Find where the given text appears and provide that cell's center as [x, y] coordinate. 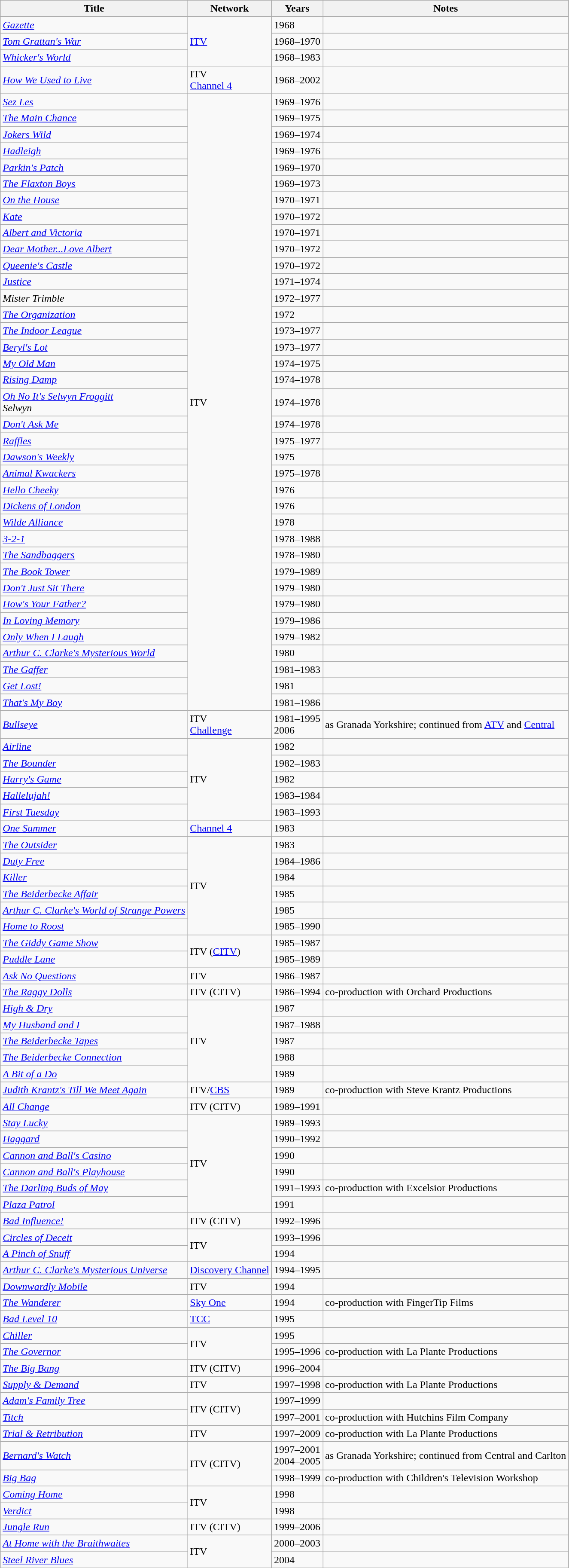
2004 [297, 1559]
At Home with the Braithwaites [94, 1543]
Queenie's Castle [94, 266]
1988 [297, 1058]
Sky One [230, 1303]
Mister Trimble [94, 298]
Notes [446, 9]
Sez Les [94, 102]
1997–1999 [297, 1401]
1968–1983 [297, 58]
Discovery Channel [230, 1270]
Title [94, 9]
ITVChannel 4 [230, 80]
Judith Krantz's Till We Meet Again [94, 1090]
High & Dry [94, 1008]
The Sandbaggers [94, 555]
Coming Home [94, 1494]
The Flaxton Boys [94, 183]
3-2-1 [94, 539]
Hello Cheeky [94, 489]
1978–1980 [297, 555]
1969–1970 [297, 167]
1992–1996 [297, 1221]
1981–19952006 [297, 724]
1997–2001 [297, 1417]
All Change [94, 1106]
Verdict [94, 1510]
1996–2004 [297, 1368]
My Old Man [94, 364]
The Raggy Dolls [94, 992]
co-production with Excelsior Productions [446, 1188]
The Gaffer [94, 669]
A Pinch of Snuff [94, 1253]
Rising Damp [94, 380]
Jungle Run [94, 1527]
co-production with Steve Krantz Productions [446, 1090]
Ask No Questions [94, 975]
Downwardly Mobile [94, 1286]
1991 [297, 1204]
1971–1974 [297, 282]
The Giddy Game Show [94, 943]
1997–1998 [297, 1385]
Airline [94, 746]
1981–1983 [297, 669]
1997–2009 [297, 1434]
Trial & Retribution [94, 1434]
1993–1996 [297, 1237]
1975 [297, 457]
as Granada Yorkshire; continued from ATV and Central [446, 724]
co-production with Orchard Productions [446, 992]
Whicker's World [94, 58]
1983–1984 [297, 796]
How's Your Father? [94, 604]
1984–1986 [297, 861]
1968–2002 [297, 80]
Puddle Lane [94, 959]
1985–1987 [297, 943]
Hadleigh [94, 151]
Haggard [94, 1139]
Tom Grattan's War [94, 41]
1998–1999 [297, 1478]
Big Bag [94, 1478]
1980 [297, 653]
Raffles [94, 440]
The Wanderer [94, 1303]
Years [297, 9]
First Tuesday [94, 812]
The Book Tower [94, 572]
1982–1983 [297, 763]
Bad Influence! [94, 1221]
Home to Roost [94, 926]
The Main Chance [94, 118]
1981–1986 [297, 702]
Supply & Demand [94, 1385]
Justice [94, 282]
1974–1975 [297, 364]
1987–1988 [297, 1025]
1979–1982 [297, 637]
ITVChallenge [230, 724]
Arthur C. Clarke's Mysterious World [94, 653]
Don't Just Sit There [94, 588]
The Outsider [94, 845]
My Husband and I [94, 1025]
One Summer [94, 828]
TCC [230, 1319]
Beryl's Lot [94, 347]
Arthur C. Clarke's World of Strange Powers [94, 910]
1984 [297, 877]
1968 [297, 25]
Bernard's Watch [94, 1456]
The Governor [94, 1352]
Gazette [94, 25]
Oh No It's Selwyn FroggittSelwyn [94, 402]
Channel 4 [230, 828]
Chiller [94, 1336]
Jokers Wild [94, 134]
How We Used to Live [94, 80]
Harry's Game [94, 779]
On the House [94, 200]
The Darling Buds of May [94, 1188]
Get Lost! [94, 686]
Circles of Deceit [94, 1237]
Animal Kwackers [94, 473]
1975–1978 [297, 473]
1979–1989 [297, 572]
Hallelujah! [94, 796]
1990–1992 [297, 1139]
1997–20012004–2005 [297, 1456]
In Loving Memory [94, 620]
Dawson's Weekly [94, 457]
The Organization [94, 315]
The Big Bang [94, 1368]
1986–1987 [297, 975]
1981 [297, 686]
1969–1973 [297, 183]
1985–1989 [297, 959]
A Bit of a Do [94, 1074]
co-production with Hutchins Film Company [446, 1417]
The Beiderbecke Affair [94, 894]
1975–1977 [297, 440]
as Granada Yorkshire; continued from Central and Carlton [446, 1456]
Duty Free [94, 861]
1986–1994 [297, 992]
The Beiderbecke Tapes [94, 1041]
Plaza Patrol [94, 1204]
Don't Ask Me [94, 424]
1972–1977 [297, 298]
co-production with Children's Television Workshop [446, 1478]
1991–1993 [297, 1188]
Dickens of London [94, 506]
1969–1975 [297, 118]
1979–1986 [297, 620]
Bullseye [94, 724]
Cannon and Ball's Casino [94, 1155]
1989–1991 [297, 1106]
1968–1970 [297, 41]
1989–1993 [297, 1123]
Stay Lucky [94, 1123]
Cannon and Ball's Playhouse [94, 1172]
Parkin's Patch [94, 167]
Steel River Blues [94, 1559]
The Beiderbecke Connection [94, 1058]
2000–2003 [297, 1543]
1969–1974 [297, 134]
1995–1996 [297, 1352]
1999–2006 [297, 1527]
The Indoor League [94, 331]
1978 [297, 523]
ITV/CBS [230, 1090]
Network [230, 9]
Bad Level 10 [94, 1319]
Only When I Laugh [94, 637]
1978–1988 [297, 539]
Wilde Alliance [94, 523]
Titch [94, 1417]
That's My Boy [94, 702]
Albert and Victoria [94, 233]
Killer [94, 877]
The Bounder [94, 763]
co-production with FingerTip Films [446, 1303]
Adam's Family Tree [94, 1401]
1985–1990 [297, 926]
Dear Mother...Love Albert [94, 249]
Arthur C. Clarke's Mysterious Universe [94, 1270]
1972 [297, 315]
1994–1995 [297, 1270]
1983–1993 [297, 812]
Kate [94, 216]
